Identify which cell holds the provided text, then report its (x, y) central coordinate. 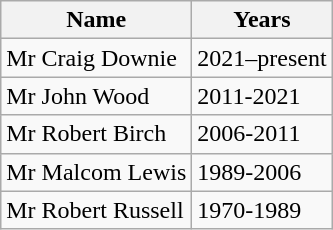
Mr Robert Birch (96, 134)
1989-2006 (262, 172)
Mr Craig Downie (96, 58)
2011-2021 (262, 96)
Mr Robert Russell (96, 210)
1970-1989 (262, 210)
2006-2011 (262, 134)
2021–present (262, 58)
Mr Malcom Lewis (96, 172)
Mr John Wood (96, 96)
Name (96, 20)
Years (262, 20)
